Determine the (x, y) coordinate at the center of the cell enclosing the given text.  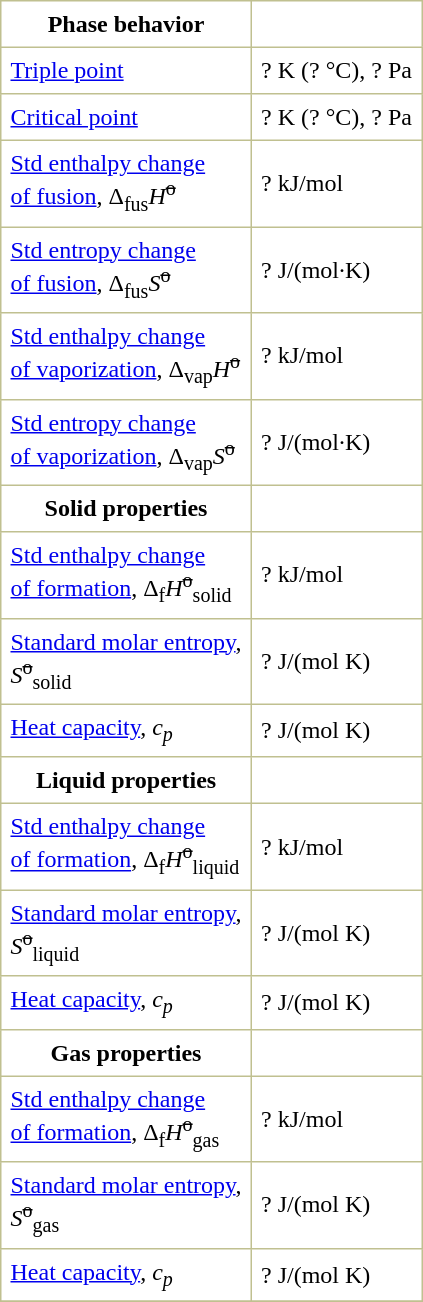
Solid properties (126, 508)
Std enthalpy changeof vaporization, ΔvapHo (126, 356)
Triple point (126, 70)
Liquid properties (126, 780)
Std enthalpy changeof formation, ΔfHosolid (126, 575)
Standard molar entropy,Sosolid (126, 661)
Gas properties (126, 1052)
Std entropy changeof vaporization, ΔvapSo (126, 442)
Standard molar entropy,Sogas (126, 1205)
Standard molar entropy,Soliquid (126, 933)
Critical point (126, 117)
Std enthalpy changeof formation, ΔfHoliquid (126, 847)
Std enthalpy changeof fusion, ΔfusHo (126, 183)
Std entropy changeof fusion, ΔfusSo (126, 270)
Phase behavior (126, 24)
Std enthalpy changeof formation, ΔfHogas (126, 1119)
